Capture the cell that displays the provided text and extract its [x, y] central coordinate. 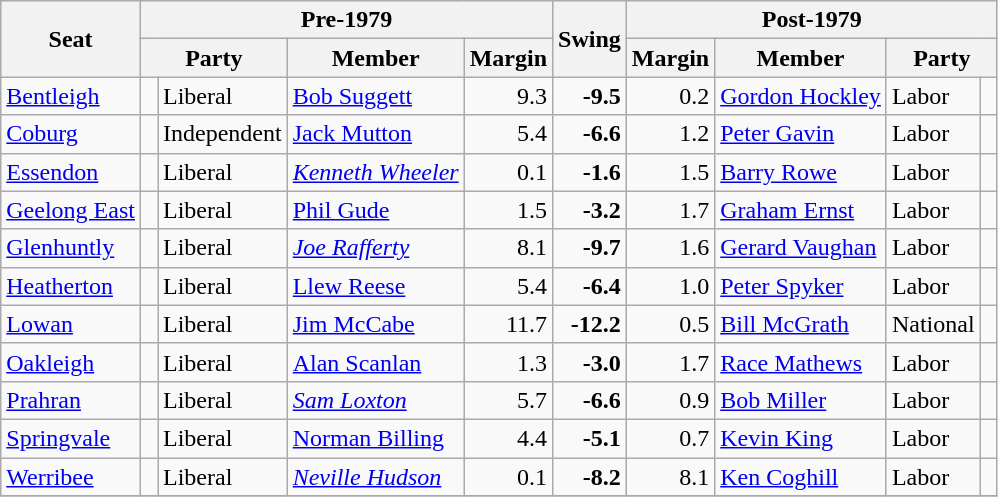
0.7 [670, 438]
-8.2 [590, 477]
Bob Suggett [376, 96]
0.2 [670, 96]
0.5 [670, 324]
Lowan [71, 324]
5.7 [508, 400]
Oakleigh [71, 362]
Jack Mutton [376, 134]
Independent [223, 134]
Kenneth Wheeler [376, 172]
1.6 [670, 248]
1.2 [670, 134]
-5.1 [590, 438]
9.3 [508, 96]
1.0 [670, 286]
Essendon [71, 172]
Bentleigh [71, 96]
Springvale [71, 438]
National [933, 324]
Werribee [71, 477]
Ken Coghill [801, 477]
-9.7 [590, 248]
0.9 [670, 400]
4.4 [508, 438]
Sam Loxton [376, 400]
Peter Spyker [801, 286]
-3.2 [590, 210]
Heatherton [71, 286]
Neville Hudson [376, 477]
Post-1979 [812, 20]
11.7 [508, 324]
Bill McGrath [801, 324]
Phil Gude [376, 210]
Graham Ernst [801, 210]
-6.4 [590, 286]
Glenhuntly [71, 248]
Pre-1979 [346, 20]
Coburg [71, 134]
Joe Rafferty [376, 248]
-1.6 [590, 172]
Gordon Hockley [801, 96]
Kevin King [801, 438]
Peter Gavin [801, 134]
Gerard Vaughan [801, 248]
Seat [71, 39]
Swing [590, 39]
Norman Billing [376, 438]
Race Mathews [801, 362]
-12.2 [590, 324]
Barry Rowe [801, 172]
Prahran [71, 400]
-9.5 [590, 96]
Llew Reese [376, 286]
Bob Miller [801, 400]
1.3 [508, 362]
Jim McCabe [376, 324]
Geelong East [71, 210]
-3.0 [590, 362]
Alan Scanlan [376, 362]
